Return (X, Y) of the center of cell containing provided text 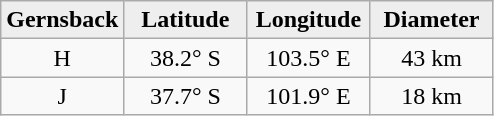
37.7° S (186, 96)
103.5° E (308, 58)
H (62, 58)
43 km (432, 58)
J (62, 96)
18 km (432, 96)
101.9° E (308, 96)
Diameter (432, 20)
Longitude (308, 20)
Gernsback (62, 20)
38.2° S (186, 58)
Latitude (186, 20)
